From the cell containing the given text, extract its center point as (x, y) coordinate. 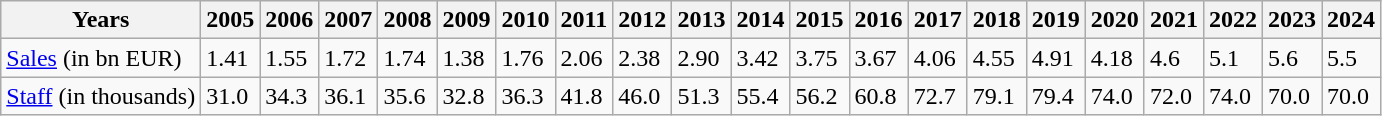
2008 (408, 20)
2009 (466, 20)
2019 (1056, 20)
2010 (526, 20)
1.55 (290, 58)
5.5 (1352, 58)
4.18 (1114, 58)
36.3 (526, 96)
2006 (290, 20)
2022 (1232, 20)
2.90 (702, 58)
3.67 (878, 58)
72.0 (1174, 96)
2015 (820, 20)
72.7 (938, 96)
32.8 (466, 96)
1.41 (230, 58)
1.72 (348, 58)
1.38 (466, 58)
2023 (1292, 20)
2021 (1174, 20)
79.1 (996, 96)
4.55 (996, 58)
41.8 (584, 96)
2.06 (584, 58)
34.3 (290, 96)
2016 (878, 20)
2005 (230, 20)
55.4 (760, 96)
2020 (1114, 20)
Staff (in thousands) (101, 96)
4.06 (938, 58)
5.6 (1292, 58)
5.1 (1232, 58)
3.42 (760, 58)
4.91 (1056, 58)
1.76 (526, 58)
2014 (760, 20)
2012 (642, 20)
2018 (996, 20)
2007 (348, 20)
56.2 (820, 96)
2.38 (642, 58)
4.6 (1174, 58)
Sales (in bn EUR) (101, 58)
79.4 (1056, 96)
35.6 (408, 96)
51.3 (702, 96)
2011 (584, 20)
3.75 (820, 58)
2024 (1352, 20)
1.74 (408, 58)
60.8 (878, 96)
2017 (938, 20)
31.0 (230, 96)
Years (101, 20)
2013 (702, 20)
36.1 (348, 96)
46.0 (642, 96)
